Return (x, y) of the center of cell containing provided text 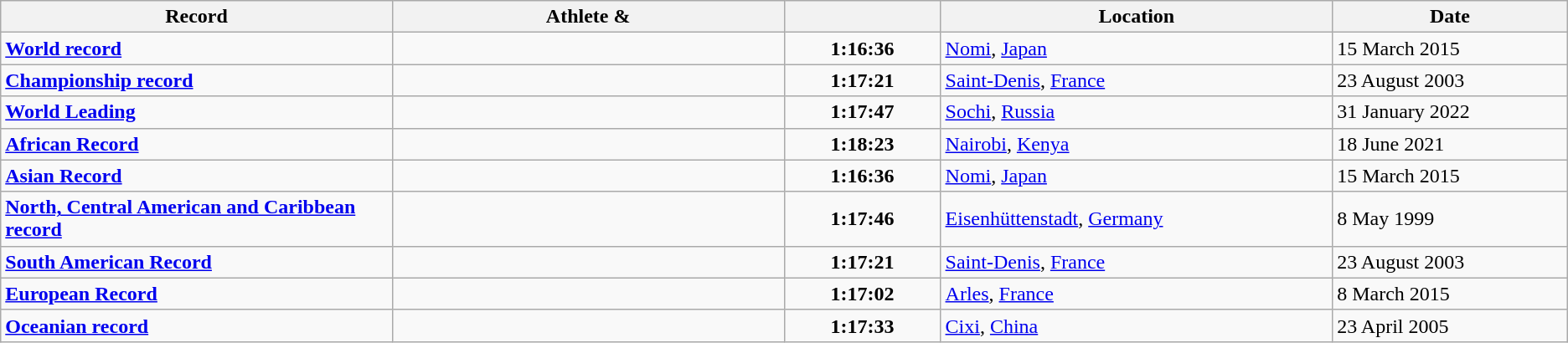
8 March 2015 (1451, 294)
8 May 1999 (1451, 219)
Athlete & (588, 17)
South American Record (197, 262)
North, Central American and Caribbean record (197, 219)
Date (1451, 17)
1:17:02 (863, 294)
Championship record (197, 80)
1:18:23 (863, 144)
18 June 2021 (1451, 144)
Eisenhüttenstadt, Germany (1137, 219)
Cixi, China (1137, 325)
African Record (197, 144)
World record (197, 49)
Asian Record (197, 176)
Nairobi, Kenya (1137, 144)
1:17:33 (863, 325)
Sochi, Russia (1137, 112)
Location (1137, 17)
World Leading (197, 112)
Arles, France (1137, 294)
1:17:47 (863, 112)
23 April 2005 (1451, 325)
Oceanian record (197, 325)
Record (197, 17)
1:17:46 (863, 219)
European Record (197, 294)
31 January 2022 (1451, 112)
